Detect which cell encompasses the target text, then output its [X, Y] center coordinate. 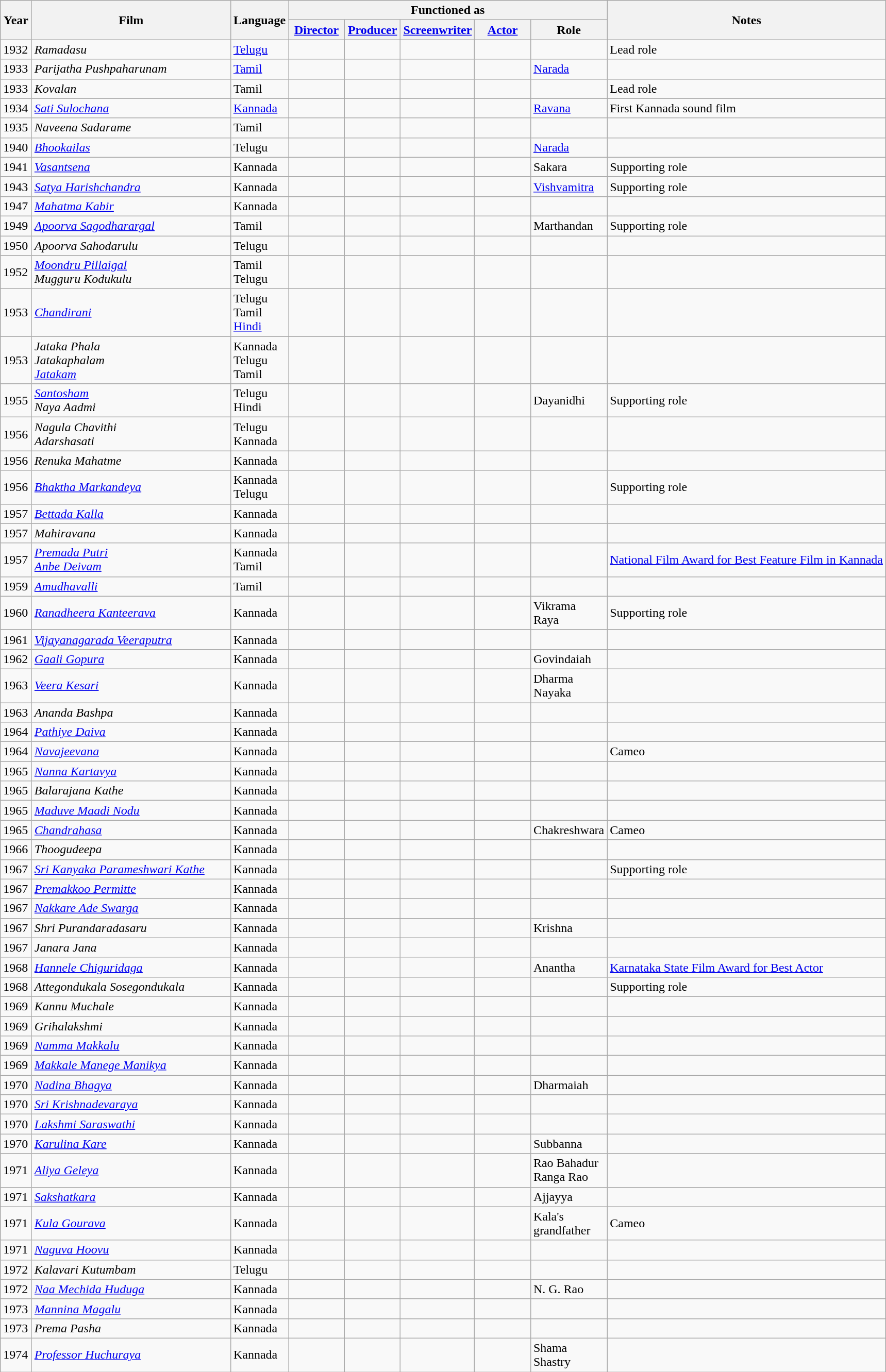
N. G. Rao [569, 1289]
1932 [16, 49]
Chandrahasa [131, 830]
Prema Pasha [131, 1328]
1962 [16, 659]
1943 [16, 187]
Bhookailas [131, 147]
First Kannada sound film [746, 108]
Kannu Muchale [131, 1006]
Krishna [569, 928]
Nanna Kartavya [131, 771]
Professor Huchuraya [131, 1355]
1960 [16, 613]
Vijayanagarada Veeraputra [131, 639]
1934 [16, 108]
1947 [16, 206]
Sakara [569, 167]
Dharmaiah [569, 1085]
Subbanna [569, 1144]
Karnataka State Film Award for Best Actor [746, 967]
Functioned as [448, 10]
Mannina Magalu [131, 1309]
Nagula ChavithiAdarshasati [131, 434]
Film [131, 20]
Hannele Chiguridaga [131, 967]
Sati Sulochana [131, 108]
Ravana [569, 108]
Director [316, 30]
1966 [16, 850]
Dayanidhi [569, 401]
Sakshatkara [131, 1197]
1949 [16, 226]
1935 [16, 128]
Namma Makkalu [131, 1046]
Telugu Kannada [259, 434]
1952 [16, 272]
Marthandan [569, 226]
Notes [746, 20]
Kannada Telugu [259, 487]
Karulina Kare [131, 1144]
Mahatma Kabir [131, 206]
Amudhavalli [131, 586]
1955 [16, 401]
SantoshamNaya Aadmi [131, 401]
Ajjayya [569, 1197]
Kalavari Kutumbam [131, 1269]
Satya Harishchandra [131, 187]
Ranadheera Kanteerava [131, 613]
Mahiravana [131, 533]
Bettada Kalla [131, 514]
Sri Krishnadevaraya [131, 1105]
Screenwriter [438, 30]
Shri Purandaradasaru [131, 928]
Navajeevana [131, 752]
Chandirani [131, 313]
Balarajana Kathe [131, 791]
1941 [16, 167]
TeluguTamilHindi [259, 313]
Govindaiah [569, 659]
Pathiye Daiva [131, 732]
Dharma Nayaka [569, 685]
Year [16, 20]
Role [569, 30]
Sri Kanyaka Parameshwari Kathe [131, 869]
Premakkoo Permitte [131, 889]
Janara Jana [131, 947]
KannadaTamil [259, 560]
Kula Gourava [131, 1223]
Producer [372, 30]
Makkale Manege Manikya [131, 1065]
Attegondukala Sosegondukala [131, 987]
Nadina Bhagya [131, 1085]
1940 [16, 147]
Kala's grandfather [569, 1223]
Apoorva Sahodarulu [131, 246]
Grihalakshmi [131, 1026]
Nakkare Ade Swarga [131, 908]
Naguva Hoovu [131, 1250]
Jataka PhalaJatakaphalamJatakam [131, 360]
Actor [503, 30]
Maduve Maadi Nodu [131, 810]
Naa Mechida Huduga [131, 1289]
National Film Award for Best Feature Film in Kannada [746, 560]
Shama Shastry [569, 1355]
Kovalan [131, 89]
Vasantsena [131, 167]
Moondru PillaigalMugguru Kodukulu [131, 272]
1950 [16, 246]
Parijatha Pushpaharunam [131, 69]
Anantha [569, 967]
Tamil Telugu [259, 272]
Rao Bahadur Ranga Rao [569, 1171]
Vishvamitra [569, 187]
Ananda Bashpa [131, 713]
Naveena Sadarame [131, 128]
Premada PutriAnbe Deivam [131, 560]
Ramadasu [131, 49]
1959 [16, 586]
Vikrama Raya [569, 613]
TeluguHindi [259, 401]
Renuka Mahatme [131, 461]
Chakreshwara [569, 830]
Aliya Geleya [131, 1171]
Veera Kesari [131, 685]
Apoorva Sagodharargal [131, 226]
Language [259, 20]
Kannada Telugu Tamil [259, 360]
Bhaktha Markandeya [131, 487]
Gaali Gopura [131, 659]
Lakshmi Saraswathi [131, 1124]
Thoogudeepa [131, 850]
1974 [16, 1355]
1961 [16, 639]
